Scan for the cell matching the given text and deliver its [X, Y] coordinate at center. 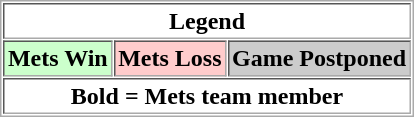
Legend [206, 21]
Bold = Mets team member [206, 96]
Mets Loss [170, 58]
Mets Win [58, 58]
Game Postponed [320, 58]
